Return [X, Y] of the center of cell containing provided text 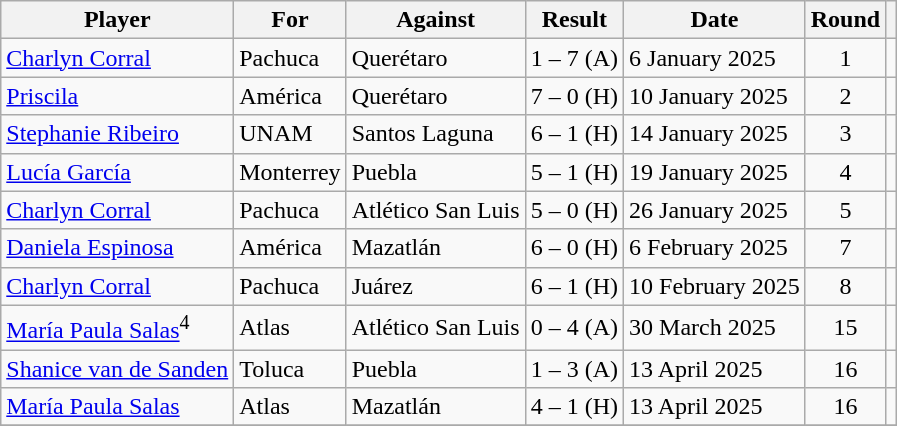
Toluca [290, 369]
7 – 0 (H) [574, 96]
7 [845, 248]
5 – 1 (H) [574, 172]
26 January 2025 [715, 210]
1 [845, 58]
0 – 4 (A) [574, 328]
4 [845, 172]
UNAM [290, 134]
Stephanie Ribeiro [118, 134]
María Paula Salas4 [118, 328]
5 [845, 210]
10 February 2025 [715, 286]
Priscila [118, 96]
6 – 0 (H) [574, 248]
Juárez [436, 286]
15 [845, 328]
For [290, 20]
Shanice van de Sanden [118, 369]
8 [845, 286]
5 – 0 (H) [574, 210]
Player [118, 20]
Lucía García [118, 172]
19 January 2025 [715, 172]
2 [845, 96]
Date [715, 20]
30 March 2025 [715, 328]
Against [436, 20]
6 February 2025 [715, 248]
10 January 2025 [715, 96]
Daniela Espinosa [118, 248]
6 January 2025 [715, 58]
María Paula Salas [118, 407]
Result [574, 20]
4 – 1 (H) [574, 407]
3 [845, 134]
Round [845, 20]
Monterrey [290, 172]
1 – 3 (A) [574, 369]
Santos Laguna [436, 134]
14 January 2025 [715, 134]
1 – 7 (A) [574, 58]
